Scan for the cell matching the given text and deliver its [x, y] coordinate at center. 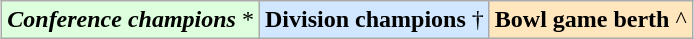
Division champions † [374, 20]
Conference champions * [131, 20]
Bowl game berth ^ [590, 20]
